Identify which cell holds the provided text, then report its [X, Y] central coordinate. 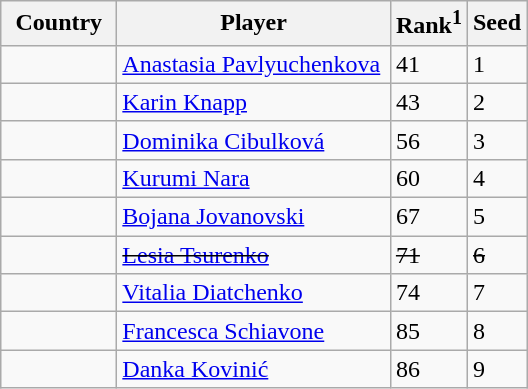
5 [496, 217]
8 [496, 331]
4 [496, 178]
41 [428, 64]
43 [428, 102]
9 [496, 369]
Vitalia Diatchenko [254, 293]
56 [428, 140]
Player [254, 24]
1 [496, 64]
74 [428, 293]
67 [428, 217]
7 [496, 293]
Rank1 [428, 24]
Anastasia Pavlyuchenkova [254, 64]
Bojana Jovanovski [254, 217]
Danka Kovinić [254, 369]
71 [428, 255]
Seed [496, 24]
2 [496, 102]
86 [428, 369]
85 [428, 331]
Country [59, 24]
Lesia Tsurenko [254, 255]
Kurumi Nara [254, 178]
3 [496, 140]
6 [496, 255]
60 [428, 178]
Karin Knapp [254, 102]
Dominika Cibulková [254, 140]
Francesca Schiavone [254, 331]
